Scan for the cell matching the given text and deliver its [x, y] coordinate at center. 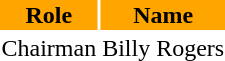
Role [49, 15]
